Locate the cell with the specified text and output its [X, Y] center coordinate. 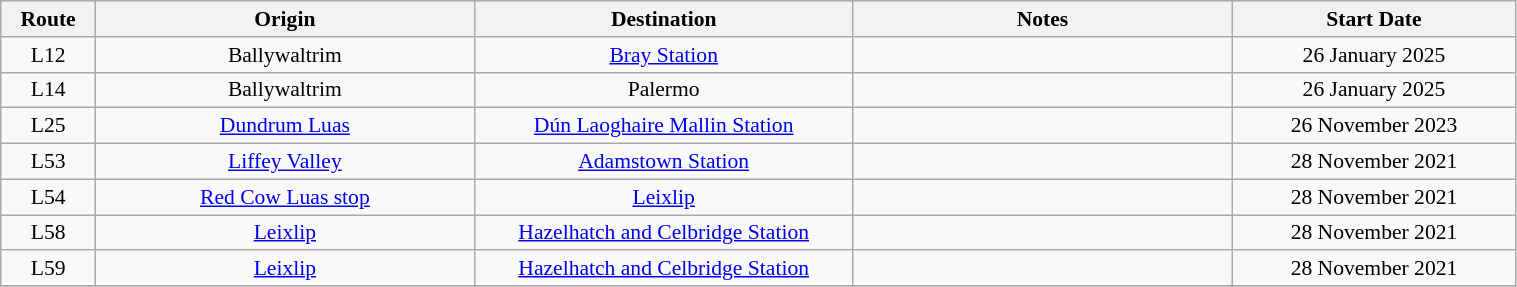
L25 [48, 126]
Origin [284, 19]
L59 [48, 269]
L53 [48, 162]
26 November 2023 [1374, 126]
L14 [48, 90]
Start Date [1374, 19]
L12 [48, 55]
Dún Laoghaire Mallin Station [664, 126]
Notes [1042, 19]
L58 [48, 233]
Palermo [664, 90]
Dundrum Luas [284, 126]
Red Cow Luas stop [284, 197]
Bray Station [664, 55]
Liffey Valley [284, 162]
L54 [48, 197]
Adamstown Station [664, 162]
Route [48, 19]
Destination [664, 19]
